Identify which cell holds the provided text, then report its (x, y) central coordinate. 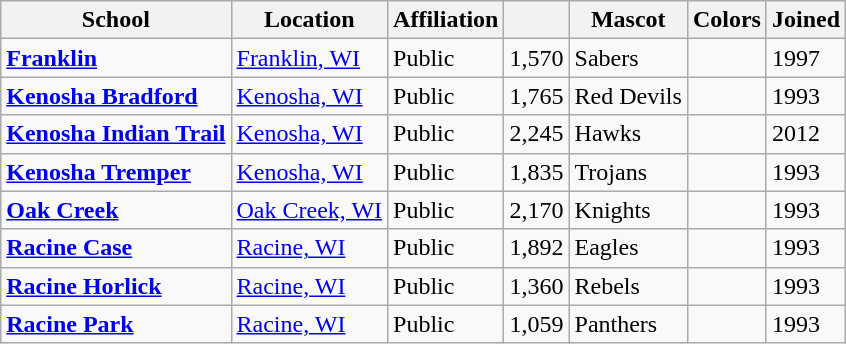
Joined (806, 20)
Affiliation (446, 20)
Kenosha Indian Trail (116, 134)
Racine Park (116, 324)
Franklin, WI (310, 58)
Sabers (628, 58)
1,360 (536, 286)
1,835 (536, 172)
Oak Creek, WI (310, 210)
School (116, 20)
1997 (806, 58)
1,570 (536, 58)
Hawks (628, 134)
Franklin (116, 58)
Oak Creek (116, 210)
Kenosha Bradford (116, 96)
Eagles (628, 248)
Colors (726, 20)
1,765 (536, 96)
Racine Horlick (116, 286)
2,245 (536, 134)
Racine Case (116, 248)
Trojans (628, 172)
Kenosha Tremper (116, 172)
Panthers (628, 324)
1,892 (536, 248)
Mascot (628, 20)
Location (310, 20)
1,059 (536, 324)
Knights (628, 210)
2,170 (536, 210)
2012 (806, 134)
Rebels (628, 286)
Red Devils (628, 96)
